Extract the (x, y) coordinate from the center of the cell holding the provided text.  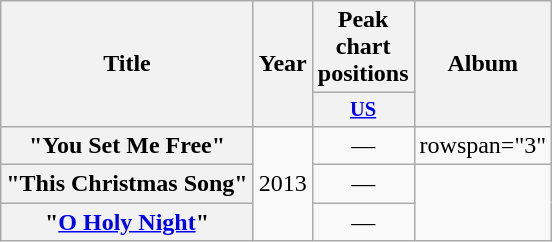
Album (483, 64)
rowspan="3" (483, 145)
Year (282, 64)
US (363, 110)
Title (127, 64)
"You Set Me Free" (127, 145)
2013 (282, 183)
"This Christmas Song" (127, 184)
Peak chart positions (363, 47)
"O Holy Night" (127, 222)
